Detect which cell encompasses the target text, then output its [x, y] center coordinate. 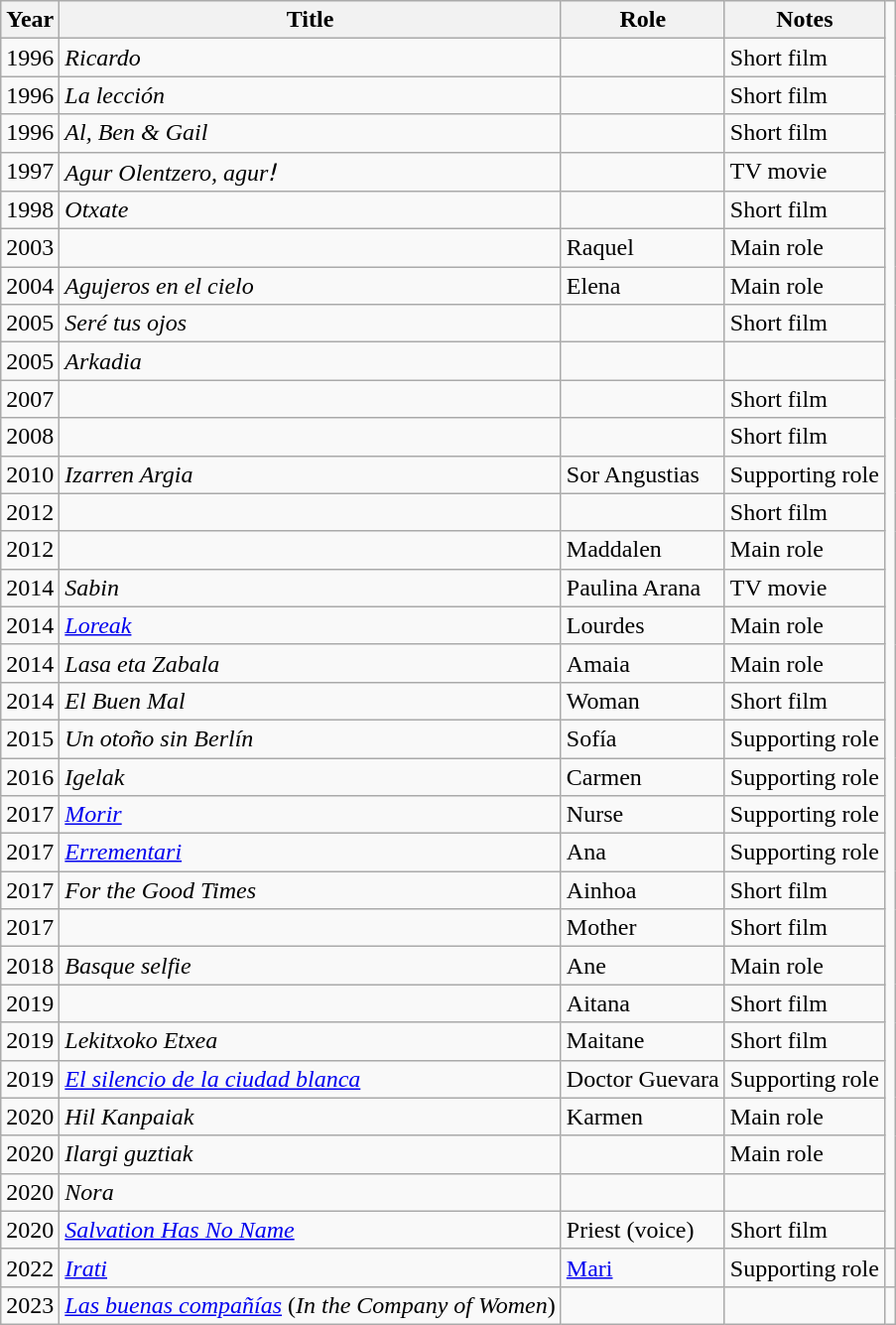
Errementari [310, 853]
Ilargi guztiak [310, 1154]
2007 [30, 399]
Year [30, 20]
Raquel [643, 248]
Seré tus ojos [310, 324]
2023 [30, 1305]
Agur Olentzero, agurǃ [310, 172]
Mari [643, 1267]
Igelak [310, 777]
Las buenas compañías (In the Company of Women) [310, 1305]
Al, Ben & Gail [310, 133]
Sofía [643, 738]
Woman [643, 701]
Sabin [310, 588]
2022 [30, 1267]
El silencio de la ciudad blanca [310, 1079]
Elena [643, 286]
Ane [643, 966]
Izarren Argia [310, 474]
Lourdes [643, 625]
La lección [310, 95]
1997 [30, 172]
2008 [30, 437]
Ricardo [310, 58]
Karmen [643, 1117]
2004 [30, 286]
For the Good Times [310, 890]
Nora [310, 1192]
El Buen Mal [310, 701]
Irati [310, 1267]
Basque selfie [310, 966]
Doctor Guevara [643, 1079]
Ainhoa [643, 890]
Sor Angustias [643, 474]
Salvation Has No Name [310, 1230]
Paulina Arana [643, 588]
Maddalen [643, 550]
2015 [30, 738]
Role [643, 20]
Mother [643, 928]
Amaia [643, 663]
Loreak [310, 625]
2018 [30, 966]
2010 [30, 474]
Otxate [310, 210]
Title [310, 20]
Un otoño sin Berlín [310, 738]
Lasa eta Zabala [310, 663]
Aitana [643, 1003]
1998 [30, 210]
Carmen [643, 777]
2003 [30, 248]
Arkadia [310, 361]
Ana [643, 853]
Agujeros en el cielo [310, 286]
Maitane [643, 1041]
Lekitxoko Etxea [310, 1041]
Morir [310, 815]
Notes [804, 20]
Nurse [643, 815]
Hil Kanpaiak [310, 1117]
Priest (voice) [643, 1230]
2016 [30, 777]
